Pinpoint the cell where the given text exists, returning its [x, y] midpoint coordinate. 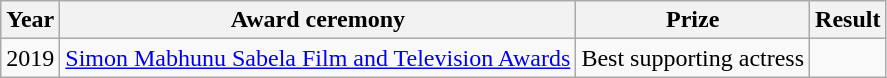
Result [848, 20]
Prize [693, 20]
Award ceremony [318, 20]
2019 [30, 58]
Best supporting actress [693, 58]
Year [30, 20]
Simon Mabhunu Sabela Film and Television Awards [318, 58]
